Output the (x, y) coordinate of the center of the cell containing the given text.  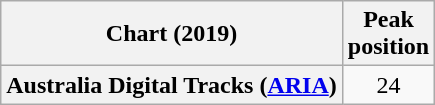
24 (388, 85)
Chart (2019) (172, 34)
Peakposition (388, 34)
Australia Digital Tracks (ARIA) (172, 85)
